Find where the given text appears and provide that cell's center as [X, Y] coordinate. 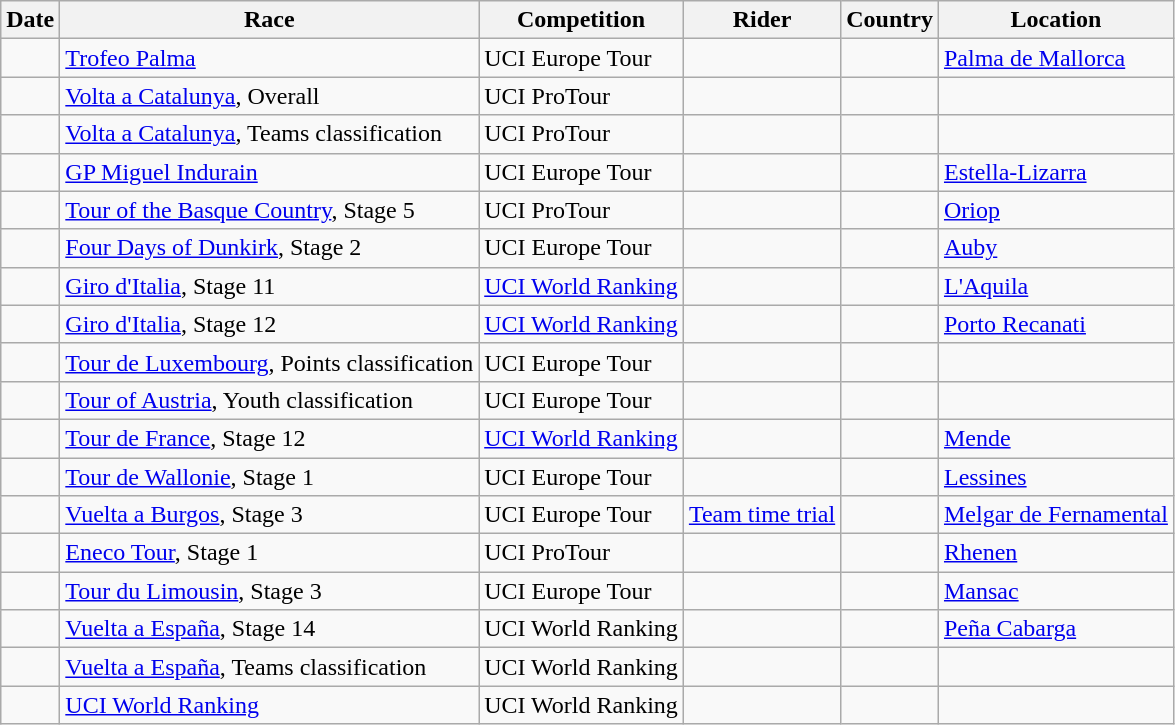
GP Miguel Indurain [270, 172]
Tour du Limousin, Stage 3 [270, 591]
Porto Recanati [1056, 324]
Vuelta a España, Teams classification [270, 667]
Rider [762, 20]
Tour of the Basque Country, Stage 5 [270, 210]
Four Days of Dunkirk, Stage 2 [270, 248]
Volta a Catalunya, Overall [270, 96]
Peña Cabarga [1056, 629]
Tour de Wallonie, Stage 1 [270, 477]
Mansac [1056, 591]
Mende [1056, 438]
Oriop [1056, 210]
Competition [582, 20]
Team time trial [762, 515]
Estella-Lizarra [1056, 172]
Country [890, 20]
Auby [1056, 248]
Race [270, 20]
Tour de France, Stage 12 [270, 438]
Melgar de Fernamental [1056, 515]
Giro d'Italia, Stage 11 [270, 286]
Date [30, 20]
Location [1056, 20]
Eneco Tour, Stage 1 [270, 553]
L'Aquila [1056, 286]
Trofeo Palma [270, 58]
Tour de Luxembourg, Points classification [270, 362]
Vuelta a España, Stage 14 [270, 629]
Vuelta a Burgos, Stage 3 [270, 515]
Rhenen [1056, 553]
Lessines [1056, 477]
Tour of Austria, Youth classification [270, 400]
Volta a Catalunya, Teams classification [270, 134]
Palma de Mallorca [1056, 58]
Giro d'Italia, Stage 12 [270, 324]
